Find where the given text appears and provide that cell's center as [X, Y] coordinate. 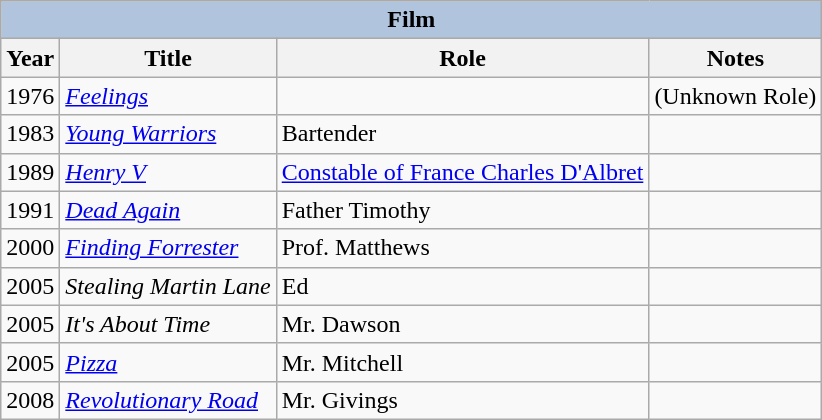
2008 [30, 400]
(Unknown Role) [736, 96]
Pizza [168, 362]
Bartender [462, 134]
Ed [462, 286]
Title [168, 58]
Father Timothy [462, 210]
1983 [30, 134]
Henry V [168, 172]
Revolutionary Road [168, 400]
1991 [30, 210]
Constable of France Charles D'Albret [462, 172]
Dead Again [168, 210]
Film [412, 20]
Finding Forrester [168, 248]
2000 [30, 248]
Notes [736, 58]
It's About Time [168, 324]
Mr. Dawson [462, 324]
1989 [30, 172]
Mr. Givings [462, 400]
Feelings [168, 96]
Young Warriors [168, 134]
Stealing Martin Lane [168, 286]
Role [462, 58]
1976 [30, 96]
Mr. Mitchell [462, 362]
Prof. Matthews [462, 248]
Year [30, 58]
